Locate the cell with the specified text and output its [X, Y] center coordinate. 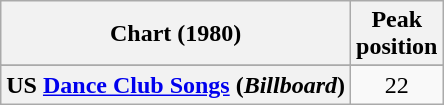
22 [397, 85]
Peakposition [397, 34]
US Dance Club Songs (Billboard) [176, 85]
Chart (1980) [176, 34]
